Find where the given text appears and provide that cell's center as [X, Y] coordinate. 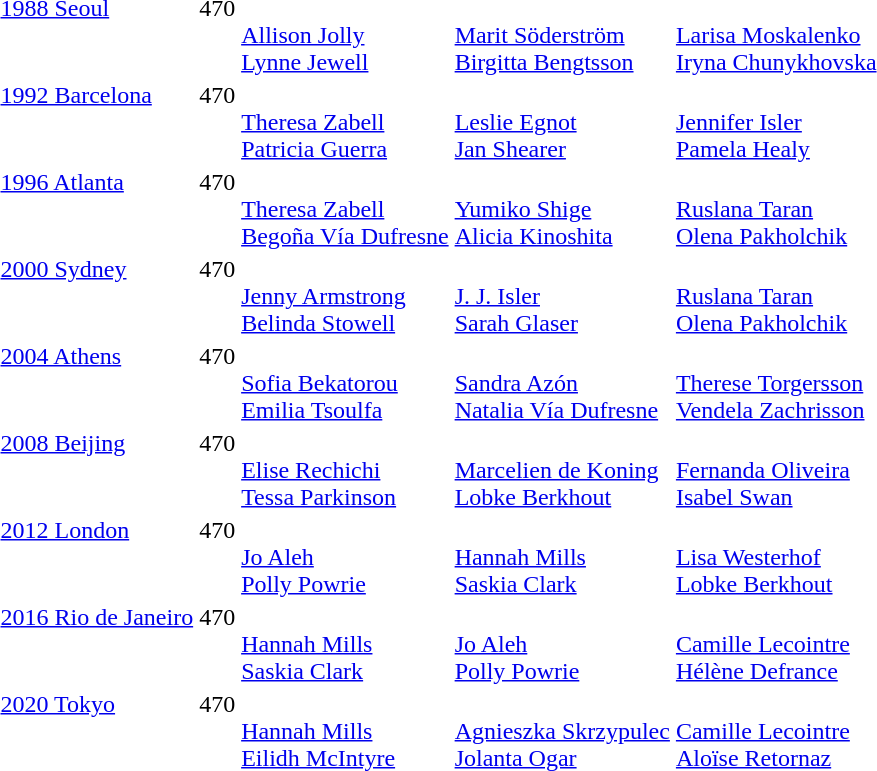
Marcelien de KoningLobke Berkhout [562, 470]
Theresa ZabellBegoña Vía Dufresne [345, 209]
Theresa ZabellPatricia Guerra [345, 122]
Jenny ArmstrongBelinda Stowell [345, 296]
J. J. IslerSarah Glaser [562, 296]
Sofia BekatorouEmilia Tsoulfa [345, 383]
Elise RechichiTessa Parkinson [345, 470]
Leslie EgnotJan Shearer [562, 122]
Yumiko ShigeAlicia Kinoshita [562, 209]
Sandra AzónNatalia Vía Dufresne [562, 383]
